Extract the (X, Y) coordinate from the center of the cell holding the provided text.  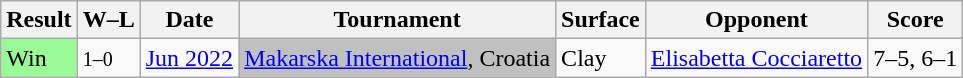
Jun 2022 (189, 58)
Clay (601, 58)
Result (39, 20)
Tournament (398, 20)
Elisabetta Cocciaretto (756, 58)
Date (189, 20)
Opponent (756, 20)
Makarska International, Croatia (398, 58)
Score (916, 20)
W–L (108, 20)
Win (39, 58)
1–0 (108, 58)
Surface (601, 20)
7–5, 6–1 (916, 58)
